Search for the cell housing the specified text and yield its (X, Y) center coordinate. 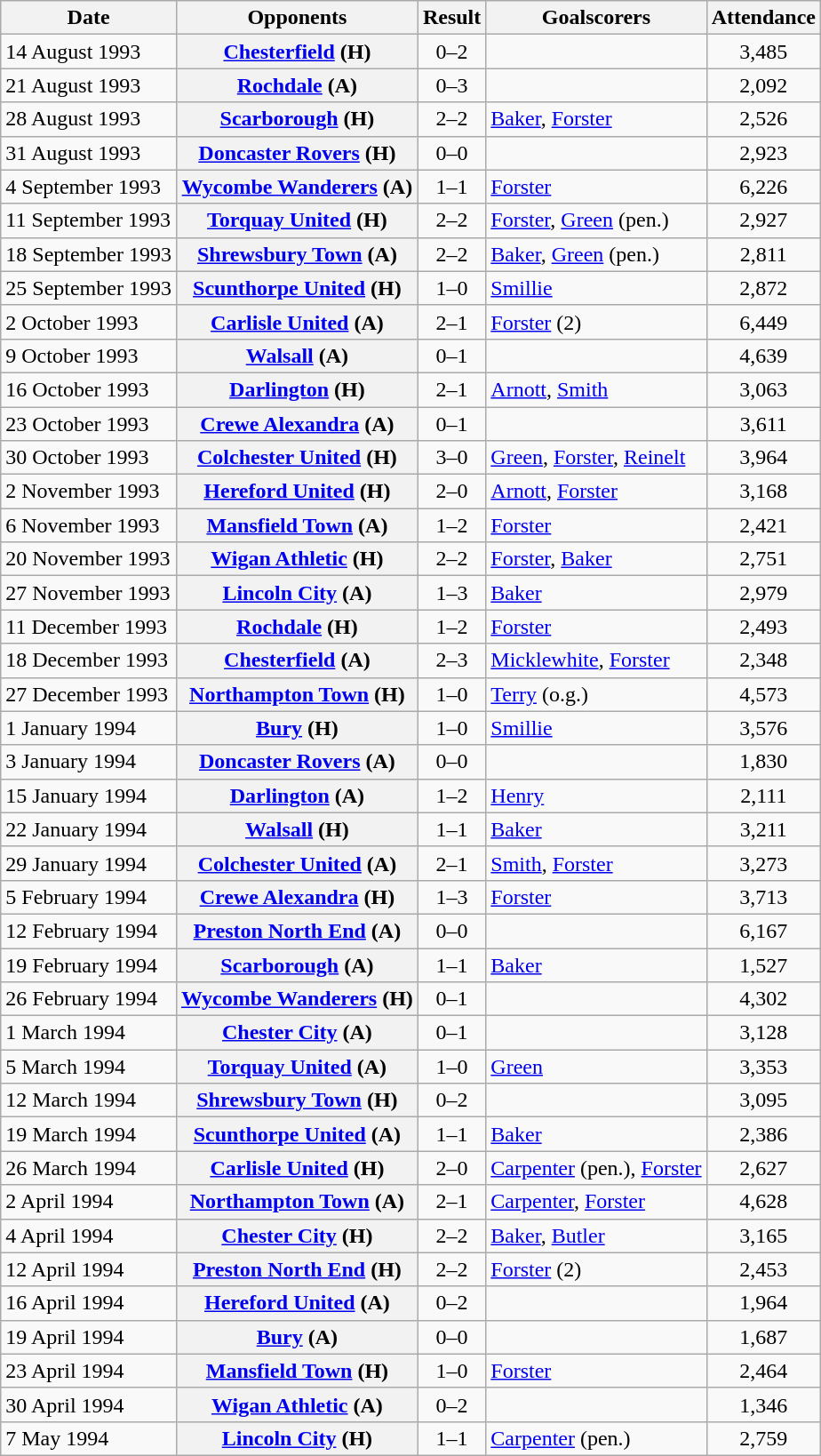
Northampton Town (H) (297, 694)
3,095 (763, 1100)
Baker, Forster (596, 119)
Mansfield Town (A) (297, 525)
2,348 (763, 660)
18 September 1993 (89, 254)
Doncaster Rovers (H) (297, 153)
6 November 1993 (89, 525)
3,353 (763, 1067)
27 November 1993 (89, 593)
11 December 1993 (89, 627)
21 August 1993 (89, 85)
2 November 1993 (89, 492)
3,168 (763, 492)
Wigan Athletic (A) (297, 1404)
Chesterfield (H) (297, 52)
0–3 (451, 85)
18 December 1993 (89, 660)
5 February 1994 (89, 897)
Darlington (H) (297, 389)
Torquay United (H) (297, 220)
Crewe Alexandra (A) (297, 424)
Opponents (297, 18)
2,751 (763, 559)
Micklewhite, Forster (596, 660)
2,453 (763, 1269)
3,964 (763, 458)
Walsall (H) (297, 829)
Rochdale (A) (297, 85)
19 March 1994 (89, 1134)
Walsall (A) (297, 356)
4 April 1994 (89, 1236)
1,830 (763, 762)
Torquay United (A) (297, 1067)
26 February 1994 (89, 999)
Carlisle United (A) (297, 322)
2,811 (763, 254)
3–0 (451, 458)
1 March 1994 (89, 1033)
2,979 (763, 593)
Shrewsbury Town (A) (297, 254)
Chester City (A) (297, 1033)
4,628 (763, 1202)
29 January 1994 (89, 863)
16 April 1994 (89, 1303)
Lincoln City (H) (297, 1438)
2–3 (451, 660)
Northampton Town (A) (297, 1202)
Wycombe Wanderers (H) (297, 999)
31 August 1993 (89, 153)
Smith, Forster (596, 863)
3,576 (763, 728)
Hereford United (H) (297, 492)
2,627 (763, 1168)
Attendance (763, 18)
Forster, Baker (596, 559)
6,167 (763, 931)
Scunthorpe United (A) (297, 1134)
Arnott, Forster (596, 492)
Rochdale (H) (297, 627)
28 August 1993 (89, 119)
27 December 1993 (89, 694)
12 April 1994 (89, 1269)
2,927 (763, 220)
9 October 1993 (89, 356)
Green (596, 1067)
Crewe Alexandra (H) (297, 897)
6,449 (763, 322)
3,165 (763, 1236)
Terry (o.g.) (596, 694)
Carpenter (pen.) (596, 1438)
Bury (H) (297, 728)
Colchester United (H) (297, 458)
Arnott, Smith (596, 389)
Baker, Green (pen.) (596, 254)
22 January 1994 (89, 829)
2,526 (763, 119)
Shrewsbury Town (H) (297, 1100)
2,421 (763, 525)
Carpenter (pen.), Forster (596, 1168)
Preston North End (A) (297, 931)
3,128 (763, 1033)
7 May 1994 (89, 1438)
3,211 (763, 829)
Chesterfield (A) (297, 660)
4,302 (763, 999)
2,386 (763, 1134)
12 March 1994 (89, 1100)
Bury (A) (297, 1337)
30 April 1994 (89, 1404)
3,273 (763, 863)
2,923 (763, 153)
Colchester United (A) (297, 863)
1,964 (763, 1303)
Carlisle United (H) (297, 1168)
3 January 1994 (89, 762)
Mansfield Town (H) (297, 1371)
4,639 (763, 356)
3,611 (763, 424)
15 January 1994 (89, 796)
19 February 1994 (89, 964)
Scarborough (H) (297, 119)
Date (89, 18)
2,872 (763, 288)
2 April 1994 (89, 1202)
20 November 1993 (89, 559)
2,493 (763, 627)
Scunthorpe United (H) (297, 288)
Goalscorers (596, 18)
30 October 1993 (89, 458)
6,226 (763, 187)
3,713 (763, 897)
Carpenter, Forster (596, 1202)
Scarborough (A) (297, 964)
4 September 1993 (89, 187)
2,092 (763, 85)
Chester City (H) (297, 1236)
5 March 1994 (89, 1067)
14 August 1993 (89, 52)
1,527 (763, 964)
1,346 (763, 1404)
2,111 (763, 796)
Doncaster Rovers (A) (297, 762)
Preston North End (H) (297, 1269)
26 March 1994 (89, 1168)
1 January 1994 (89, 728)
4,573 (763, 694)
25 September 1993 (89, 288)
Result (451, 18)
2,464 (763, 1371)
Hereford United (A) (297, 1303)
23 October 1993 (89, 424)
Lincoln City (A) (297, 593)
Wycombe Wanderers (A) (297, 187)
2 October 1993 (89, 322)
1,687 (763, 1337)
Henry (596, 796)
3,063 (763, 389)
11 September 1993 (89, 220)
19 April 1994 (89, 1337)
Forster, Green (pen.) (596, 220)
2,759 (763, 1438)
Darlington (A) (297, 796)
Wigan Athletic (H) (297, 559)
3,485 (763, 52)
Green, Forster, Reinelt (596, 458)
16 October 1993 (89, 389)
23 April 1994 (89, 1371)
12 February 1994 (89, 931)
Baker, Butler (596, 1236)
